Determine the (X, Y) coordinate at the center of the cell enclosing the given text.  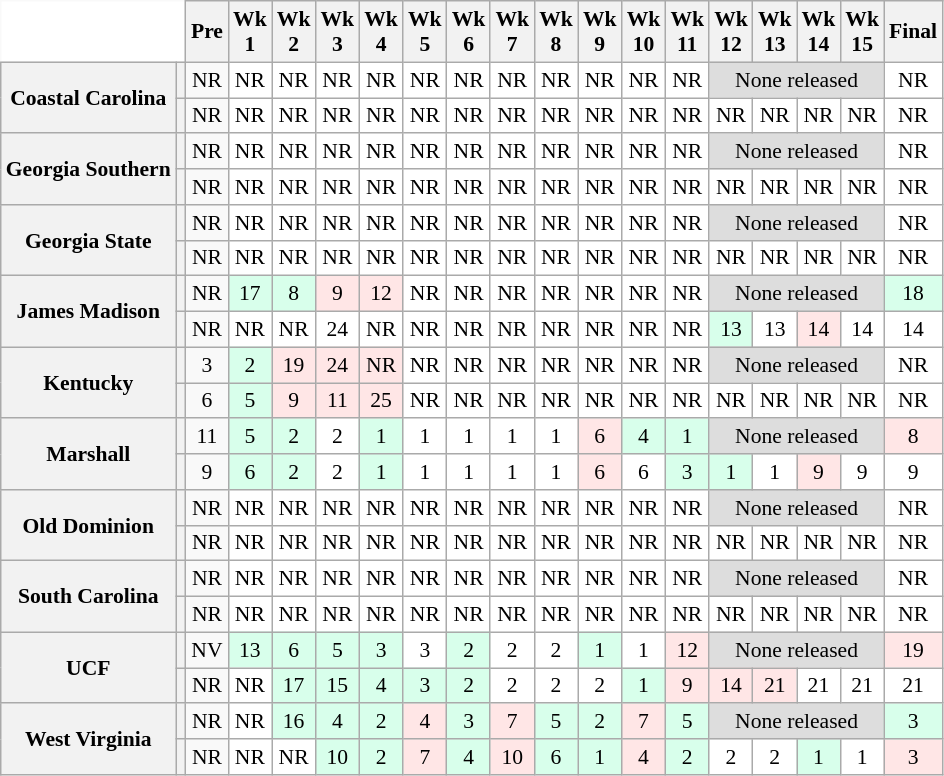
Wk5 (425, 32)
Wk15 (862, 32)
Kentucky (88, 382)
Wk8 (556, 32)
Wk 1 (250, 32)
Wk12 (731, 32)
Georgia Southern (88, 170)
15 (337, 686)
Marshall (88, 454)
Wk3 (337, 32)
16 (294, 722)
Georgia State (88, 240)
Wk7 (512, 32)
Wk11 (687, 32)
25 (381, 401)
Wk4 (381, 32)
South Carolina (88, 596)
Pre (207, 32)
Wk2 (294, 32)
James Madison (88, 312)
Wk13 (775, 32)
Old Dominion (88, 526)
Coastal Carolina (88, 98)
Wk10 (644, 32)
Final (913, 32)
Wk9 (600, 32)
West Virginia (88, 740)
Wk14 (819, 32)
Wk6 (469, 32)
NV (207, 650)
UCF (88, 668)
18 (913, 294)
